Return the [x, y] coordinate for the center point of the cell that contains the specified text.  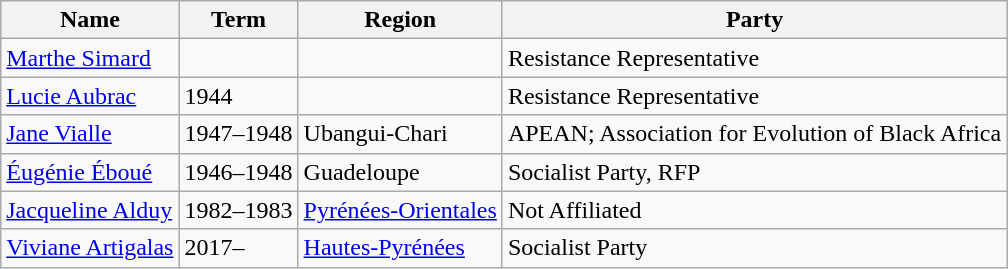
Not Affiliated [754, 210]
Region [400, 20]
Lucie Aubrac [90, 96]
Party [754, 20]
1947–1948 [238, 134]
Socialist Party [754, 248]
Jacqueline Alduy [90, 210]
1946–1948 [238, 172]
Marthe Simard [90, 58]
Socialist Party, RFP [754, 172]
Ubangui-Chari [400, 134]
1944 [238, 96]
Viviane Artigalas [90, 248]
Guadeloupe [400, 172]
Name [90, 20]
APEAN; Association for Evolution of Black Africa [754, 134]
1982–1983 [238, 210]
Term [238, 20]
Hautes-Pyrénées [400, 248]
Éugénie Éboué [90, 172]
2017– [238, 248]
Pyrénées-Orientales [400, 210]
Jane Vialle [90, 134]
